Capture the cell that displays the provided text and extract its [x, y] central coordinate. 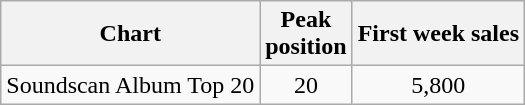
Soundscan Album Top 20 [130, 85]
20 [306, 85]
5,800 [438, 85]
First week sales [438, 34]
Peakposition [306, 34]
Chart [130, 34]
